Pinpoint the cell where the given text exists, returning its (x, y) midpoint coordinate. 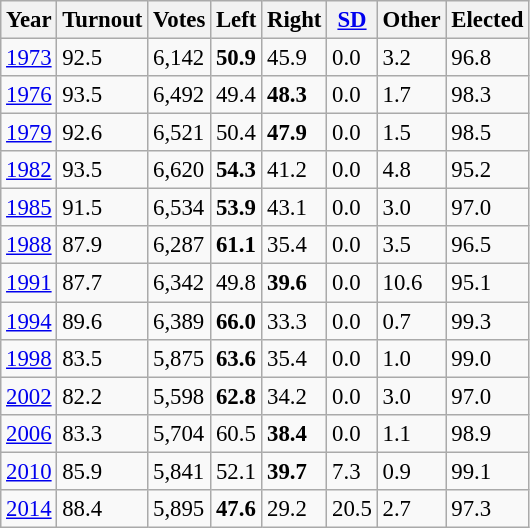
50.4 (236, 133)
2002 (29, 396)
1976 (29, 95)
47.6 (236, 509)
0.9 (412, 471)
54.3 (236, 170)
1.5 (412, 133)
99.3 (488, 321)
5,841 (180, 471)
Votes (180, 20)
34.2 (294, 396)
43.1 (294, 208)
83.5 (102, 358)
6,389 (180, 321)
97.3 (488, 509)
1973 (29, 58)
82.2 (102, 396)
41.2 (294, 170)
89.6 (102, 321)
Year (29, 20)
99.0 (488, 358)
3.5 (412, 245)
Turnout (102, 20)
96.8 (488, 58)
1991 (29, 283)
98.3 (488, 95)
2006 (29, 433)
53.9 (236, 208)
38.4 (294, 433)
5,895 (180, 509)
1985 (29, 208)
60.5 (236, 433)
7.3 (352, 471)
49.8 (236, 283)
1998 (29, 358)
85.9 (102, 471)
5,598 (180, 396)
48.3 (294, 95)
1.1 (412, 433)
1.0 (412, 358)
91.5 (102, 208)
6,287 (180, 245)
Right (294, 20)
Left (236, 20)
6,620 (180, 170)
66.0 (236, 321)
33.3 (294, 321)
95.1 (488, 283)
88.4 (102, 509)
5,704 (180, 433)
20.5 (352, 509)
1994 (29, 321)
29.2 (294, 509)
SD (352, 20)
87.9 (102, 245)
62.8 (236, 396)
83.3 (102, 433)
39.6 (294, 283)
52.1 (236, 471)
5,875 (180, 358)
2010 (29, 471)
1.7 (412, 95)
99.1 (488, 471)
6,534 (180, 208)
Other (412, 20)
87.7 (102, 283)
92.6 (102, 133)
96.5 (488, 245)
10.6 (412, 283)
63.6 (236, 358)
98.9 (488, 433)
92.5 (102, 58)
6,142 (180, 58)
39.7 (294, 471)
3.2 (412, 58)
6,342 (180, 283)
1979 (29, 133)
95.2 (488, 170)
Elected (488, 20)
2014 (29, 509)
45.9 (294, 58)
61.1 (236, 245)
6,521 (180, 133)
2.7 (412, 509)
47.9 (294, 133)
0.7 (412, 321)
4.8 (412, 170)
98.5 (488, 133)
49.4 (236, 95)
1988 (29, 245)
50.9 (236, 58)
1982 (29, 170)
6,492 (180, 95)
